Return [x, y] of the center of cell containing provided text 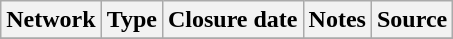
Notes [337, 20]
Source [412, 20]
Type [132, 20]
Network [51, 20]
Closure date [232, 20]
